Return the [x, y] coordinate for the center point of the cell that contains the specified text.  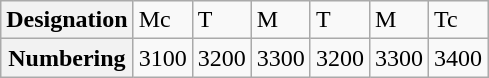
3100 [162, 58]
Mc [162, 20]
Numbering [67, 58]
3400 [458, 58]
Tc [458, 20]
Designation [67, 20]
